Identify which cell holds the provided text, then report its [X, Y] central coordinate. 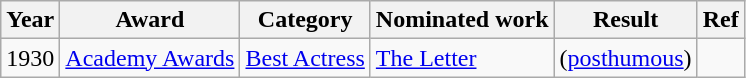
Best Actress [305, 58]
1930 [30, 58]
Award [150, 20]
Ref [720, 20]
Nominated work [462, 20]
Academy Awards [150, 58]
Result [626, 20]
Year [30, 20]
(posthumous) [626, 58]
Category [305, 20]
The Letter [462, 58]
